Capture the cell that displays the provided text and extract its (x, y) central coordinate. 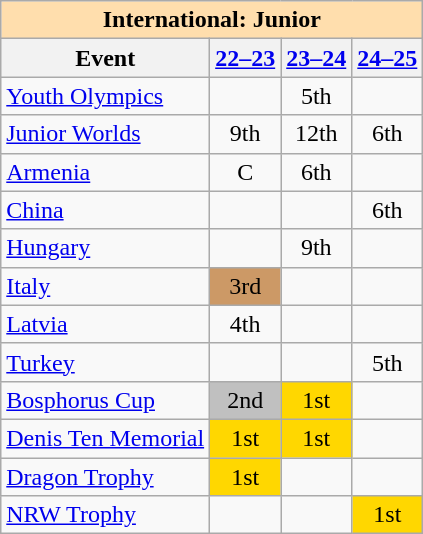
12th (316, 134)
Dragon Trophy (106, 477)
23–24 (316, 58)
Italy (106, 286)
Junior Worlds (106, 134)
NRW Trophy (106, 515)
2nd (246, 400)
Event (106, 58)
Latvia (106, 324)
3rd (246, 286)
Denis Ten Memorial (106, 438)
24–25 (388, 58)
International: Junior (212, 20)
22–23 (246, 58)
C (246, 172)
Youth Olympics (106, 96)
Armenia (106, 172)
China (106, 210)
Turkey (106, 362)
Hungary (106, 248)
Bosphorus Cup (106, 400)
4th (246, 324)
